From the cell containing the given text, extract its center point as (x, y) coordinate. 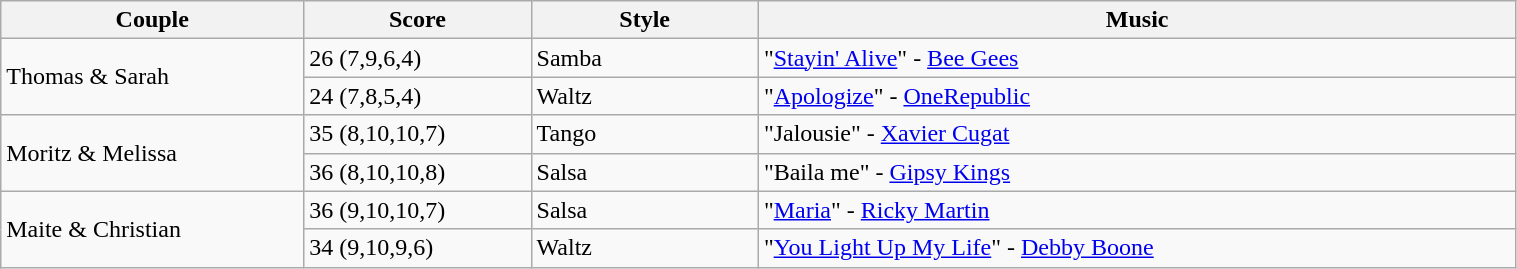
Maite & Christian (152, 229)
"Baila me" - Gipsy Kings (1137, 172)
Moritz & Melissa (152, 153)
35 (8,10,10,7) (418, 134)
"Stayin' Alive" - Bee Gees (1137, 58)
"You Light Up My Life" - Debby Boone (1137, 248)
Score (418, 20)
36 (8,10,10,8) (418, 172)
Samba (644, 58)
"Apologize" - OneRepublic (1137, 96)
"Maria" - Ricky Martin (1137, 210)
Style (644, 20)
"Jalousie" - Xavier Cugat (1137, 134)
34 (9,10,9,6) (418, 248)
36 (9,10,10,7) (418, 210)
26 (7,9,6,4) (418, 58)
Thomas & Sarah (152, 77)
Tango (644, 134)
24 (7,8,5,4) (418, 96)
Music (1137, 20)
Couple (152, 20)
